Identify which cell holds the provided text, then report its [X, Y] central coordinate. 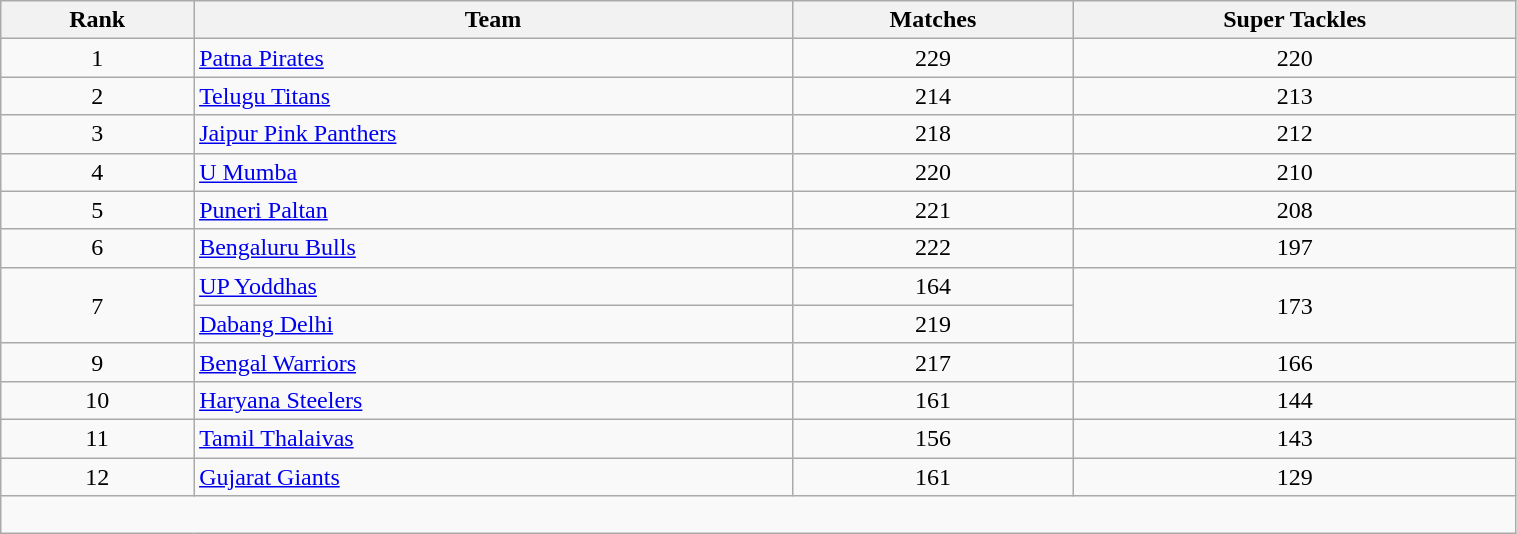
143 [1294, 438]
9 [98, 362]
11 [98, 438]
Haryana Steelers [494, 400]
Dabang Delhi [494, 324]
Puneri Paltan [494, 210]
6 [98, 248]
Super Tackles [1294, 20]
217 [934, 362]
213 [1294, 96]
218 [934, 134]
Team [494, 20]
10 [98, 400]
Bengal Warriors [494, 362]
219 [934, 324]
166 [1294, 362]
197 [1294, 248]
4 [98, 172]
156 [934, 438]
221 [934, 210]
1 [98, 58]
12 [98, 477]
2 [98, 96]
144 [1294, 400]
5 [98, 210]
Bengaluru Bulls [494, 248]
222 [934, 248]
229 [934, 58]
Patna Pirates [494, 58]
Telugu Titans [494, 96]
208 [1294, 210]
214 [934, 96]
Rank [98, 20]
210 [1294, 172]
173 [1294, 305]
Matches [934, 20]
Gujarat Giants [494, 477]
129 [1294, 477]
164 [934, 286]
UP Yoddhas [494, 286]
Tamil Thalaivas [494, 438]
7 [98, 305]
Jaipur Pink Panthers [494, 134]
3 [98, 134]
212 [1294, 134]
U Mumba [494, 172]
